Capture the cell that displays the provided text and extract its (X, Y) central coordinate. 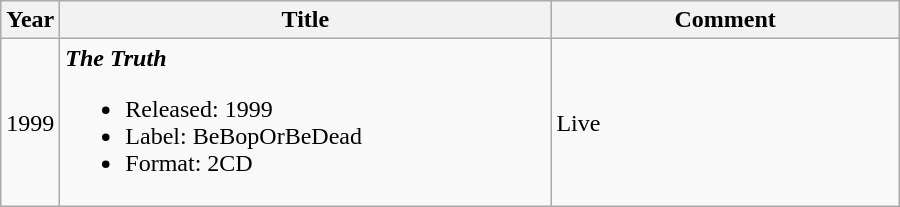
Year (30, 20)
Live (726, 122)
1999 (30, 122)
The TruthReleased: 1999Label: BeBopOrBeDead Format: 2CD (306, 122)
Comment (726, 20)
Title (306, 20)
